Locate the cell with the specified text and output its (X, Y) center coordinate. 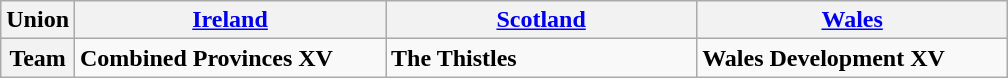
Union (38, 20)
Team (38, 58)
Ireland (230, 20)
The Thistles (542, 58)
Combined Provinces XV (230, 58)
Scotland (542, 20)
Wales Development XV (852, 58)
Wales (852, 20)
